Provide the [x, y] coordinate of the cell's center where the given text is located.  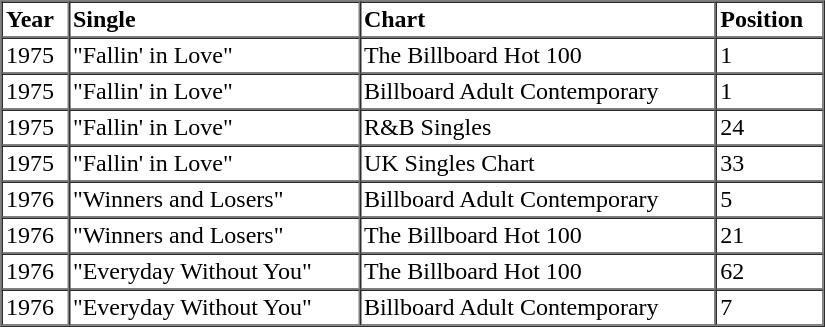
Chart [537, 20]
Year [36, 20]
24 [770, 128]
Position [770, 20]
33 [770, 164]
R&B Singles [537, 128]
62 [770, 272]
Single [214, 20]
7 [770, 308]
UK Singles Chart [537, 164]
5 [770, 200]
21 [770, 236]
